Pinpoint the cell where the given text exists, returning its [x, y] midpoint coordinate. 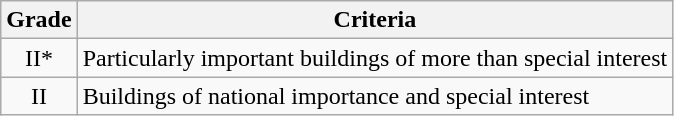
Grade [39, 20]
Buildings of national importance and special interest [375, 96]
Criteria [375, 20]
Particularly important buildings of more than special interest [375, 58]
II [39, 96]
II* [39, 58]
